Return (X, Y) of the center of cell containing provided text 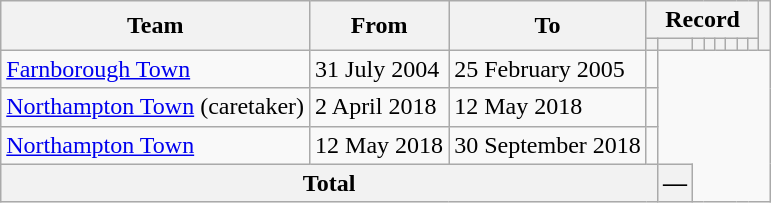
31 July 2004 (380, 69)
25 February 2005 (548, 69)
From (380, 26)
Northampton Town (caretaker) (156, 107)
2 April 2018 (380, 107)
Total (330, 183)
30 September 2018 (548, 145)
To (548, 26)
Team (156, 26)
Record (702, 20)
Farnborough Town (156, 69)
— (674, 183)
Northampton Town (156, 145)
